Pinpoint the cell where the given text exists, returning its (X, Y) midpoint coordinate. 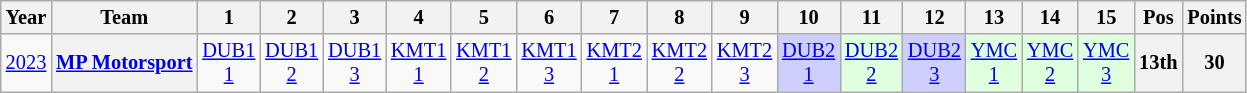
9 (744, 17)
YMC3 (1106, 63)
KMT12 (484, 63)
4 (418, 17)
Points (1214, 17)
7 (614, 17)
12 (934, 17)
KMT11 (418, 63)
YMC2 (1050, 63)
KMT21 (614, 63)
KMT22 (680, 63)
2023 (26, 63)
Year (26, 17)
3 (354, 17)
DUB21 (808, 63)
DUB23 (934, 63)
8 (680, 17)
15 (1106, 17)
5 (484, 17)
10 (808, 17)
1 (228, 17)
DUB22 (872, 63)
14 (1050, 17)
KMT13 (548, 63)
DUB11 (228, 63)
KMT23 (744, 63)
DUB12 (292, 63)
Pos (1158, 17)
6 (548, 17)
Team (124, 17)
13th (1158, 63)
13 (994, 17)
MP Motorsport (124, 63)
DUB13 (354, 63)
30 (1214, 63)
11 (872, 17)
2 (292, 17)
YMC1 (994, 63)
